Output the (X, Y) coordinate of the center of the cell containing the given text.  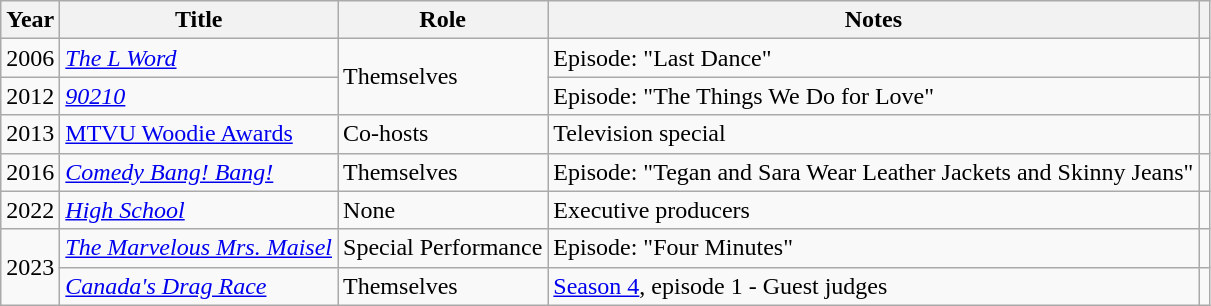
Episode: "Tegan and Sara Wear Leather Jackets and Skinny Jeans" (874, 172)
90210 (199, 96)
Year (30, 20)
Comedy Bang! Bang! (199, 172)
Episode: "Last Dance" (874, 58)
Canada's Drag Race (199, 286)
2016 (30, 172)
2012 (30, 96)
The Marvelous Mrs. Maisel (199, 248)
Role (443, 20)
None (443, 210)
2022 (30, 210)
Co-hosts (443, 134)
2023 (30, 267)
High School (199, 210)
Season 4, episode 1 - Guest judges (874, 286)
The L Word (199, 58)
Title (199, 20)
Episode: "The Things We Do for Love" (874, 96)
2006 (30, 58)
Executive producers (874, 210)
MTVU Woodie Awards (199, 134)
2013 (30, 134)
Special Performance (443, 248)
Television special (874, 134)
Episode: "Four Minutes" (874, 248)
Notes (874, 20)
